Identify which cell holds the provided text, then report its [X, Y] central coordinate. 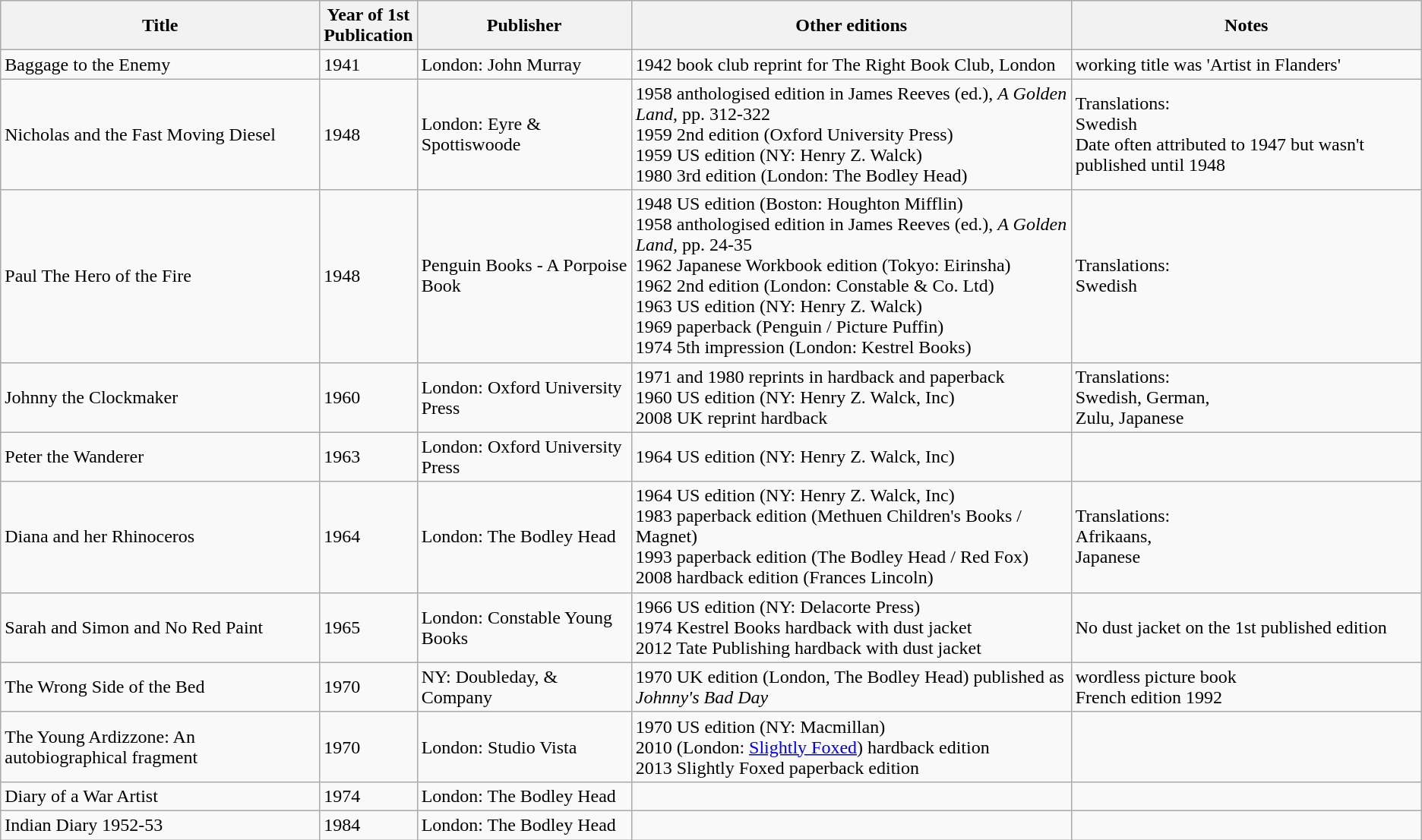
London: Eyre & Spottiswoode [524, 134]
1974 [368, 796]
Johnny the Clockmaker [160, 397]
Penguin Books - A Porpoise Book [524, 276]
Paul The Hero of the Fire [160, 276]
1941 [368, 65]
Notes [1246, 26]
The Young Ardizzone: An autobiographical fragment [160, 747]
1964 [368, 537]
1971 and 1980 reprints in hardback and paperback1960 US edition (NY: Henry Z. Walck, Inc)2008 UK reprint hardback [851, 397]
London: John Murray [524, 65]
Sarah and Simon and No Red Paint [160, 627]
1966 US edition (NY: Delacorte Press)1974 Kestrel Books hardback with dust jacket2012 Tate Publishing hardback with dust jacket [851, 627]
1970 UK edition (London, The Bodley Head) published as Johnny's Bad Day [851, 687]
Indian Diary 1952-53 [160, 825]
working title was 'Artist in Flanders' [1246, 65]
No dust jacket on the 1st published edition [1246, 627]
Translations:Swedish, German,Zulu, Japanese [1246, 397]
Translations:SwedishDate often attributed to 1947 but wasn't published until 1948 [1246, 134]
wordless picture bookFrench edition 1992 [1246, 687]
1984 [368, 825]
Title [160, 26]
1942 book club reprint for The Right Book Club, London [851, 65]
1963 [368, 457]
1970 US edition (NY: Macmillan)2010 (London: Slightly Foxed) hardback edition2013 Slightly Foxed paperback edition [851, 747]
Translations:Swedish [1246, 276]
Translations:Afrikaans,Japanese [1246, 537]
1965 [368, 627]
London: Studio Vista [524, 747]
Publisher [524, 26]
Peter the Wanderer [160, 457]
Year of 1stPublication [368, 26]
Diana and her Rhinoceros [160, 537]
The Wrong Side of the Bed [160, 687]
London: Constable Young Books [524, 627]
NY: Doubleday, & Company [524, 687]
1964 US edition (NY: Henry Z. Walck, Inc) [851, 457]
Diary of a War Artist [160, 796]
Other editions [851, 26]
Baggage to the Enemy [160, 65]
1960 [368, 397]
Nicholas and the Fast Moving Diesel [160, 134]
